Output the (X, Y) coordinate of the center of the cell containing the given text.  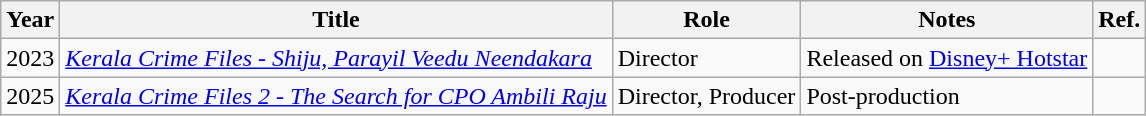
Notes (947, 20)
Kerala Crime Files - Shiju, Parayil Veedu Neendakara (336, 58)
Post-production (947, 96)
Director, Producer (706, 96)
Director (706, 58)
2023 (30, 58)
Year (30, 20)
Role (706, 20)
Released on Disney+ Hotstar (947, 58)
Ref. (1120, 20)
Kerala Crime Files 2 - The Search for CPO Ambili Raju (336, 96)
2025 (30, 96)
Title (336, 20)
